Identify which cell holds the provided text, then report its (x, y) central coordinate. 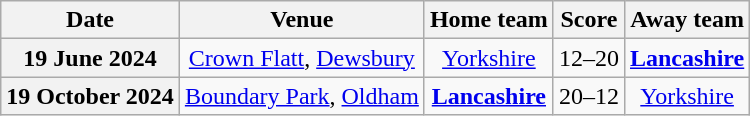
Date (90, 20)
19 October 2024 (90, 96)
12–20 (588, 58)
Score (588, 20)
19 June 2024 (90, 58)
20–12 (588, 96)
Crown Flatt, Dewsbury (302, 58)
Venue (302, 20)
Home team (488, 20)
Away team (686, 20)
Boundary Park, Oldham (302, 96)
